Pinpoint the cell where the given text exists, returning its (X, Y) midpoint coordinate. 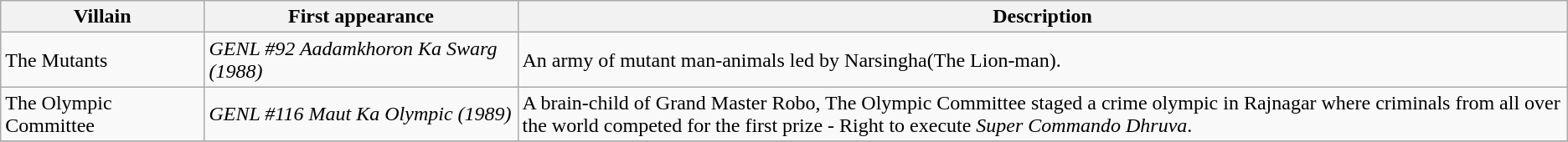
GENL #116 Maut Ka Olympic (1989) (361, 114)
Description (1042, 17)
The Mutants (102, 60)
An army of mutant man-animals led by Narsingha(The Lion-man). (1042, 60)
The Olympic Committee (102, 114)
Villain (102, 17)
First appearance (361, 17)
GENL #92 Aadamkhoron Ka Swarg (1988) (361, 60)
